Locate the cell with the specified text and output its (X, Y) center coordinate. 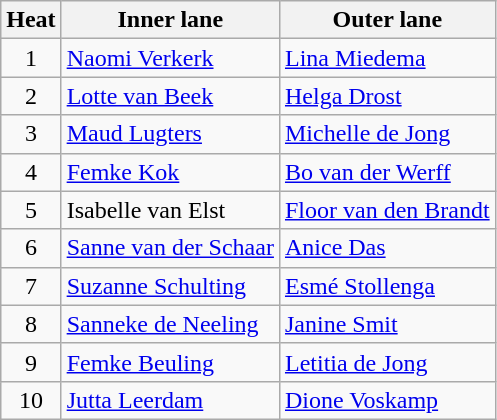
Dione Voskamp (387, 400)
Heat (31, 20)
Anice Das (387, 248)
7 (31, 286)
Michelle de Jong (387, 134)
Suzanne Schulting (170, 286)
Sanneke de Neeling (170, 324)
9 (31, 362)
8 (31, 324)
Outer lane (387, 20)
Maud Lugters (170, 134)
Janine Smit (387, 324)
Femke Kok (170, 172)
Lina Miedema (387, 58)
Lotte van Beek (170, 96)
Femke Beuling (170, 362)
Isabelle van Elst (170, 210)
Floor van den Brandt (387, 210)
Sanne van der Schaar (170, 248)
3 (31, 134)
6 (31, 248)
1 (31, 58)
Bo van der Werff (387, 172)
5 (31, 210)
4 (31, 172)
Esmé Stollenga (387, 286)
Letitia de Jong (387, 362)
Helga Drost (387, 96)
10 (31, 400)
Naomi Verkerk (170, 58)
Inner lane (170, 20)
Jutta Leerdam (170, 400)
2 (31, 96)
